Extract the [X, Y] coordinate from the center of the cell holding the provided text.  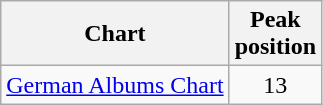
Peakposition [275, 34]
German Albums Chart [115, 85]
13 [275, 85]
Chart [115, 34]
